Return (X, Y) of the center of cell containing provided text 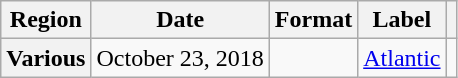
Various (46, 58)
October 23, 2018 (180, 58)
Date (180, 20)
Label (402, 20)
Atlantic (402, 58)
Format (313, 20)
Region (46, 20)
